Extract the [x, y] coordinate from the center of the cell holding the provided text.  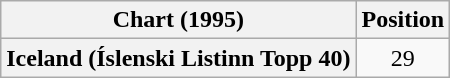
29 [403, 58]
Iceland (Íslenski Listinn Topp 40) [178, 58]
Chart (1995) [178, 20]
Position [403, 20]
